Scan for the cell matching the given text and deliver its (x, y) coordinate at center. 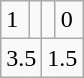
3.5 (22, 58)
1.5 (62, 58)
0 (69, 20)
1 (15, 20)
